Pinpoint the cell where the given text exists, returning its [x, y] midpoint coordinate. 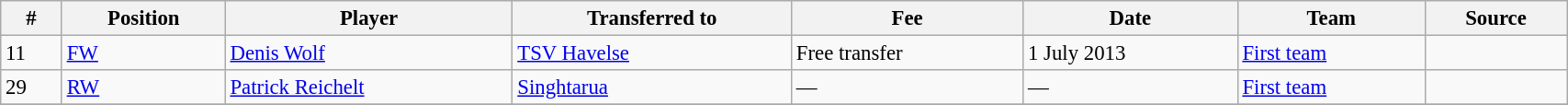
11 [31, 53]
Player [369, 18]
TSV Havelse [652, 53]
Position [143, 18]
# [31, 18]
Patrick Reichelt [369, 87]
Transferred to [652, 18]
29 [31, 87]
Singhtarua [652, 87]
Fee [908, 18]
Team [1331, 18]
Denis Wolf [369, 53]
FW [143, 53]
1 July 2013 [1130, 53]
Source [1495, 18]
Date [1130, 18]
RW [143, 87]
Free transfer [908, 53]
